Find where the given text appears and provide that cell's center as [x, y] coordinate. 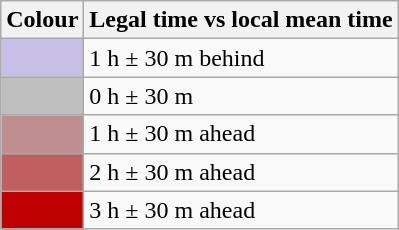
1 h ± 30 m ahead [241, 134]
Colour [42, 20]
3 h ± 30 m ahead [241, 210]
0 h ± 30 m [241, 96]
2 h ± 30 m ahead [241, 172]
Legal time vs local mean time [241, 20]
1 h ± 30 m behind [241, 58]
